Determine the (x, y) coordinate at the center of the cell enclosing the given text.  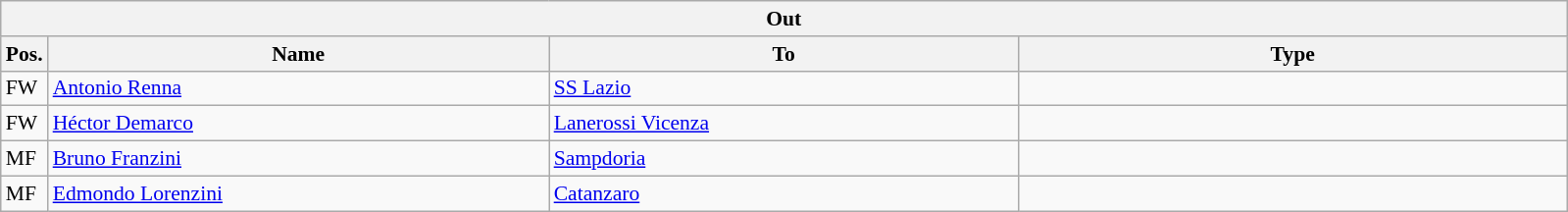
Edmondo Lorenzini (298, 193)
Name (298, 54)
Catanzaro (784, 193)
Type (1292, 54)
SS Lazio (784, 88)
Antonio Renna (298, 88)
Héctor Demarco (298, 124)
Out (784, 19)
Sampdoria (784, 159)
Lanerossi Vicenza (784, 124)
Bruno Franzini (298, 159)
To (784, 54)
Pos. (25, 54)
